Identify which cell holds the provided text, then report its (X, Y) central coordinate. 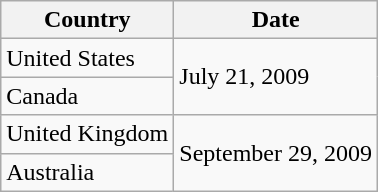
Country (88, 20)
United States (88, 58)
July 21, 2009 (276, 77)
United Kingdom (88, 134)
Canada (88, 96)
September 29, 2009 (276, 153)
Australia (88, 172)
Date (276, 20)
